Find where the given text appears and provide that cell's center as (X, Y) coordinate. 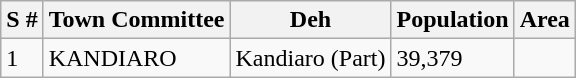
Kandiaro (Part) (310, 58)
Population (452, 20)
KANDIARO (136, 58)
S # (22, 20)
Deh (310, 20)
Area (544, 20)
1 (22, 58)
39,379 (452, 58)
Town Committee (136, 20)
